Provide the (x, y) coordinate of the cell's center where the given text is located.  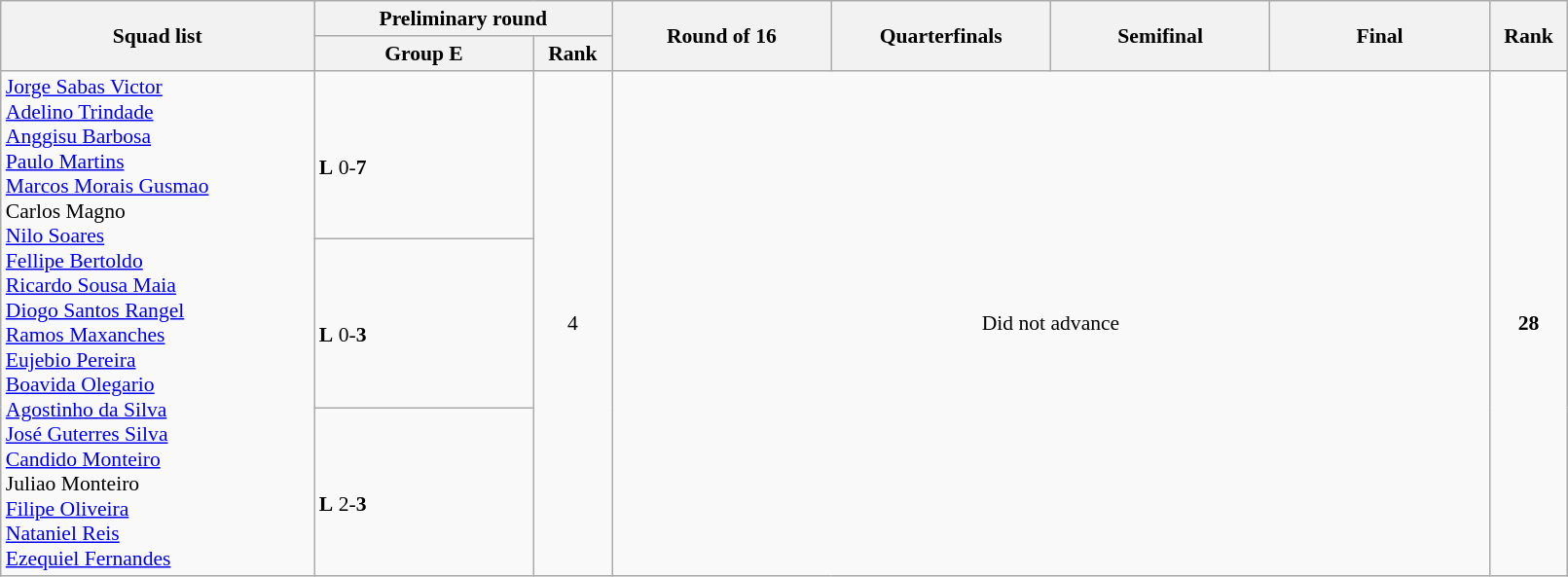
Preliminary round (463, 18)
Did not advance (1051, 323)
Round of 16 (722, 35)
Quarterfinals (940, 35)
28 (1528, 323)
L 2-3 (424, 492)
Squad list (158, 35)
Group E (424, 54)
4 (572, 323)
Semifinal (1160, 35)
L 0-3 (424, 323)
L 0-7 (424, 154)
Final (1380, 35)
